Provide the [X, Y] coordinate of the cell's center where the given text is located.  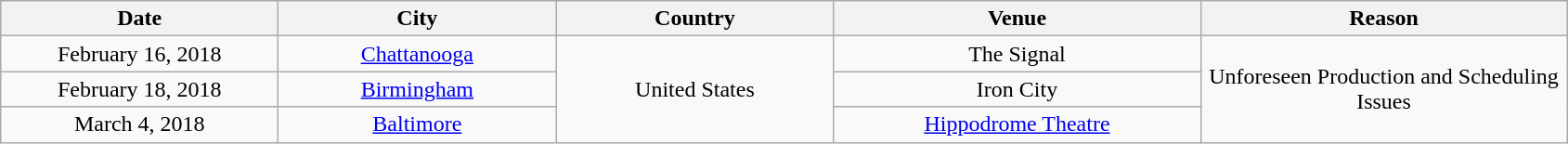
February 16, 2018 [139, 54]
Birmingham [418, 89]
Unforeseen Production and Scheduling Issues [1383, 89]
March 4, 2018 [139, 124]
February 18, 2018 [139, 89]
Date [139, 19]
Iron City [1017, 89]
Hippodrome Theatre [1017, 124]
Reason [1383, 19]
Venue [1017, 19]
Baltimore [418, 124]
Chattanooga [418, 54]
City [418, 19]
Country [694, 19]
United States [694, 89]
The Signal [1017, 54]
